Return (X, Y) of the center of cell containing provided text 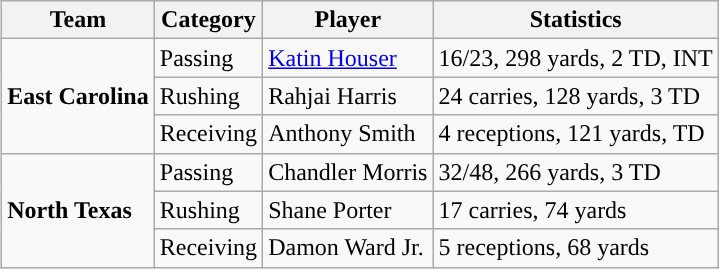
Chandler Morris (348, 172)
4 receptions, 121 yards, TD (576, 134)
Rahjai Harris (348, 96)
East Carolina (78, 96)
Shane Porter (348, 210)
Damon Ward Jr. (348, 248)
17 carries, 74 yards (576, 210)
Statistics (576, 20)
16/23, 298 yards, 2 TD, INT (576, 58)
Category (208, 20)
North Texas (78, 210)
Anthony Smith (348, 134)
Katin Houser (348, 58)
Team (78, 20)
Player (348, 20)
5 receptions, 68 yards (576, 248)
32/48, 266 yards, 3 TD (576, 172)
24 carries, 128 yards, 3 TD (576, 96)
